Detect which cell encompasses the target text, then output its (x, y) center coordinate. 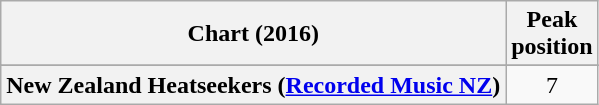
New Zealand Heatseekers (Recorded Music NZ) (254, 85)
Peakposition (552, 34)
7 (552, 85)
Chart (2016) (254, 34)
